Locate the cell with the specified text and output its (X, Y) center coordinate. 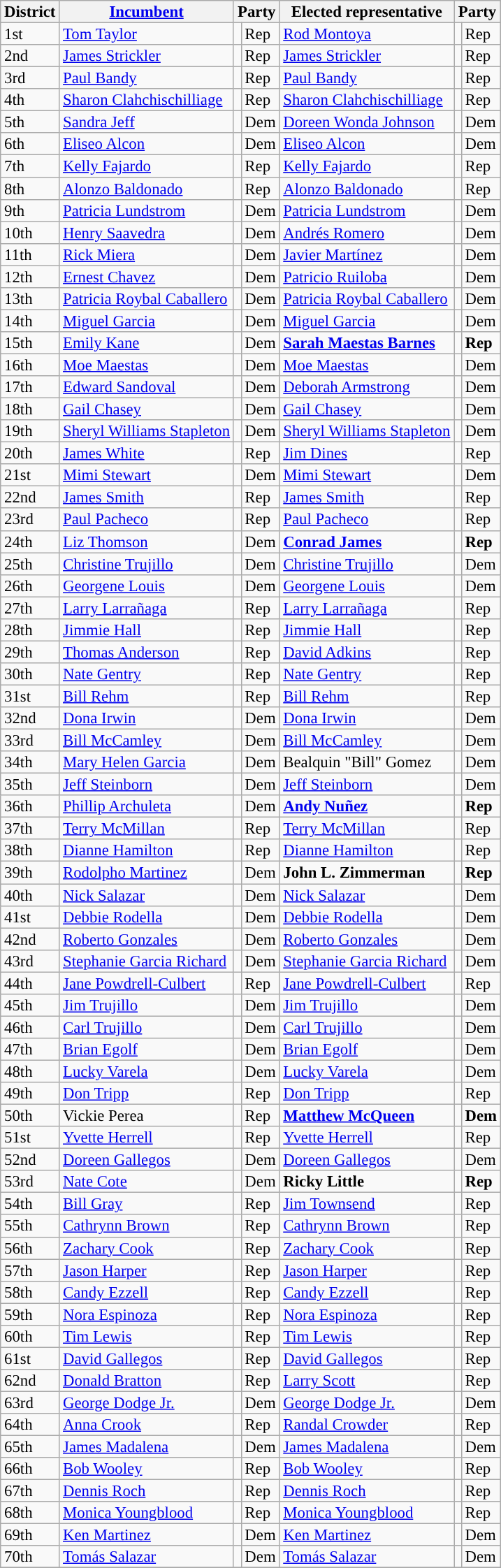
David Adkins (367, 652)
48th (30, 1071)
6th (30, 144)
60th (30, 1337)
Jim Dines (367, 453)
4th (30, 100)
50th (30, 1116)
67th (30, 1491)
14th (30, 321)
Jim Townsend (367, 1204)
33rd (30, 741)
Anna Crook (147, 1425)
23rd (30, 520)
Rodolpho Martinez (147, 873)
Sarah Maestas Barnes (367, 343)
34th (30, 762)
12th (30, 277)
Matthew McQueen (367, 1116)
44th (30, 983)
28th (30, 630)
John L. Zimmerman (367, 873)
55th (30, 1226)
66th (30, 1469)
57th (30, 1270)
63rd (30, 1402)
35th (30, 785)
Deborah Armstrong (367, 387)
Patricio Ruiloba (367, 277)
Rod Montoya (367, 34)
54th (30, 1204)
Thomas Anderson (147, 652)
58th (30, 1292)
21st (30, 475)
42nd (30, 939)
29th (30, 652)
53rd (30, 1182)
38th (30, 851)
32nd (30, 718)
61st (30, 1358)
Tom Taylor (147, 34)
51st (30, 1138)
Edward Sandoval (147, 387)
Liz Thomson (147, 542)
Javier Martínez (367, 254)
1st (30, 34)
Emily Kane (147, 343)
Mary Helen Garcia (147, 762)
7th (30, 166)
Ernest Chavez (147, 277)
8th (30, 189)
25th (30, 564)
9th (30, 210)
22nd (30, 498)
46th (30, 1027)
41st (30, 917)
3rd (30, 78)
19th (30, 431)
49th (30, 1094)
65th (30, 1447)
Nate Cote (147, 1182)
26th (30, 586)
40th (30, 895)
Phillip Archuleta (147, 806)
52nd (30, 1160)
11th (30, 254)
Ricky Little (367, 1182)
30th (30, 674)
Sandra Jeff (147, 122)
15th (30, 343)
Incumbent (147, 12)
Andrés Romero (367, 233)
13th (30, 299)
10th (30, 233)
37th (30, 829)
Henry Saavedra (147, 233)
Bill Gray (147, 1204)
Randal Crowder (367, 1425)
Rick Miera (147, 254)
20th (30, 453)
James White (147, 453)
2nd (30, 56)
Donald Bratton (147, 1381)
24th (30, 542)
Bealquin "Bill" Gomez (367, 762)
Doreen Wonda Johnson (367, 122)
Conrad James (367, 542)
31st (30, 696)
16th (30, 365)
59th (30, 1314)
Vickie Perea (147, 1116)
56th (30, 1248)
47th (30, 1050)
Larry Scott (367, 1381)
39th (30, 873)
Elected representative (367, 12)
District (30, 12)
69th (30, 1535)
64th (30, 1425)
27th (30, 608)
70th (30, 1557)
68th (30, 1513)
43rd (30, 961)
5th (30, 122)
18th (30, 409)
Andy Nuñez (367, 806)
45th (30, 1006)
36th (30, 806)
17th (30, 387)
62nd (30, 1381)
